Determine the [x, y] coordinate at the center of the cell enclosing the given text.  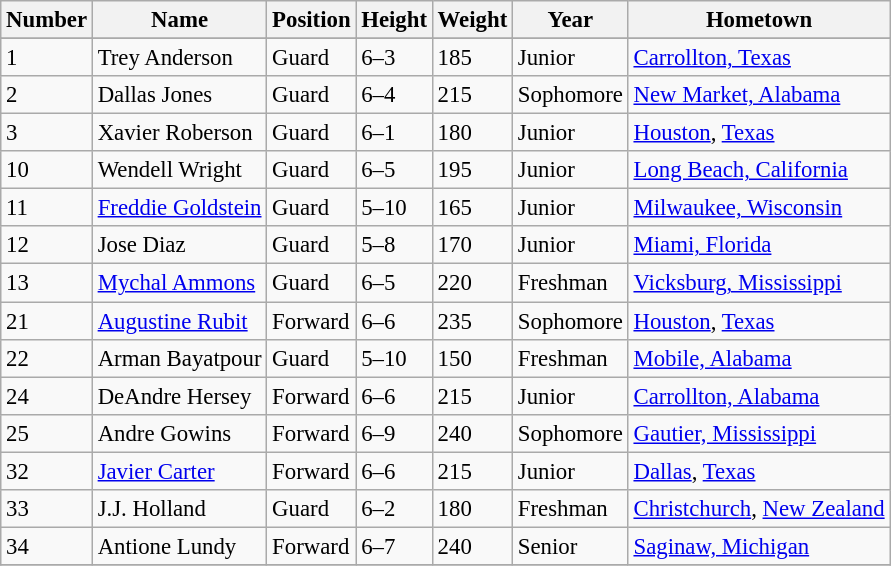
1 [47, 58]
Arman Bayatpour [179, 358]
10 [47, 170]
Senior [571, 546]
3 [47, 133]
Carrollton, Alabama [759, 396]
13 [47, 283]
Christchurch, New Zealand [759, 509]
Trey Anderson [179, 58]
21 [47, 321]
Gautier, Mississippi [759, 433]
6–2 [394, 509]
195 [472, 170]
150 [472, 358]
22 [47, 358]
New Market, Alabama [759, 95]
33 [47, 509]
34 [47, 546]
Mobile, Alabama [759, 358]
235 [472, 321]
Mychal Ammons [179, 283]
6–9 [394, 433]
6–4 [394, 95]
DeAndre Hersey [179, 396]
5–8 [394, 245]
Saginaw, Michigan [759, 546]
Milwaukee, Wisconsin [759, 208]
Weight [472, 20]
Year [571, 20]
6–7 [394, 546]
Name [179, 20]
Andre Gowins [179, 433]
Miami, Florida [759, 245]
Hometown [759, 20]
Long Beach, California [759, 170]
24 [47, 396]
Augustine Rubit [179, 321]
J.J. Holland [179, 509]
Dallas Jones [179, 95]
Jose Diaz [179, 245]
Xavier Roberson [179, 133]
Height [394, 20]
2 [47, 95]
32 [47, 471]
25 [47, 433]
6–3 [394, 58]
Freddie Goldstein [179, 208]
Antione Lundy [179, 546]
170 [472, 245]
12 [47, 245]
220 [472, 283]
6–1 [394, 133]
Wendell Wright [179, 170]
Number [47, 20]
Position [312, 20]
Carrollton, Texas [759, 58]
Vicksburg, Mississippi [759, 283]
165 [472, 208]
11 [47, 208]
185 [472, 58]
Dallas, Texas [759, 471]
Javier Carter [179, 471]
